Pinpoint the cell where the given text exists, returning its [x, y] midpoint coordinate. 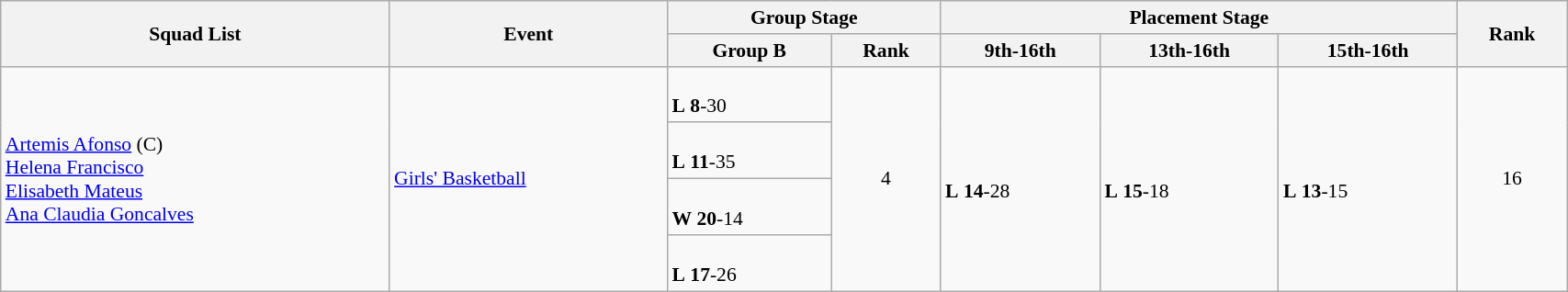
Group B [749, 51]
13th-16th [1189, 51]
W 20-14 [749, 208]
L 14-28 [1020, 178]
Artemis Afonso (C)Helena FranciscoElisabeth MateusAna Claudia Goncalves [195, 178]
Group Stage [804, 17]
Placement Stage [1199, 17]
L 15-18 [1189, 178]
L 17-26 [749, 263]
9th-16th [1020, 51]
L 11-35 [749, 151]
16 [1512, 178]
Girls' Basketball [528, 178]
L 13-15 [1369, 178]
4 [886, 178]
15th-16th [1369, 51]
L 8-30 [749, 94]
Squad List [195, 33]
Event [528, 33]
